Provide the (X, Y) coordinate of the cell's center where the given text is located.  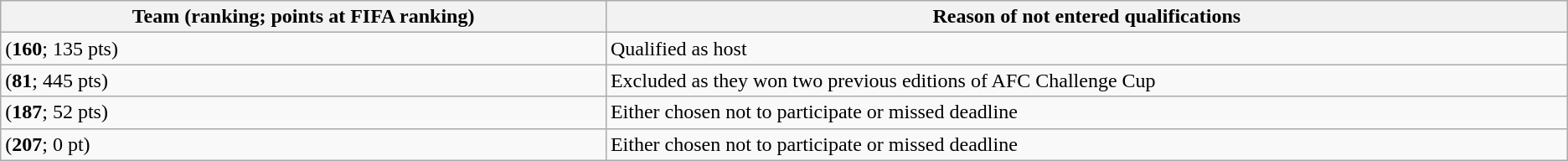
(207; 0 pt) (303, 144)
Reason of not entered qualifications (1086, 17)
Team (ranking; points at FIFA ranking) (303, 17)
(160; 135 pts) (303, 49)
Qualified as host (1086, 49)
Excluded as they won two previous editions of AFC Challenge Cup (1086, 80)
(187; 52 pts) (303, 112)
(81; 445 pts) (303, 80)
